For the text-containing cell, return its midpoint in (X, Y) coordinate format. 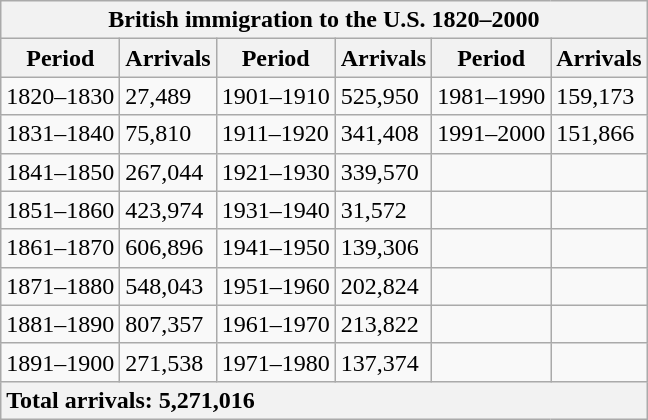
1971–1980 (276, 362)
139,306 (383, 248)
1841–1850 (60, 172)
1820–1830 (60, 96)
271,538 (168, 362)
27,489 (168, 96)
1861–1870 (60, 248)
267,044 (168, 172)
606,896 (168, 248)
1891–1900 (60, 362)
1831–1840 (60, 134)
Total arrivals: 5,271,016 (324, 400)
75,810 (168, 134)
548,043 (168, 286)
1981–1990 (492, 96)
339,570 (383, 172)
1991–2000 (492, 134)
British immigration to the U.S. 1820–2000 (324, 20)
1871–1880 (60, 286)
137,374 (383, 362)
807,357 (168, 324)
525,950 (383, 96)
1881–1890 (60, 324)
423,974 (168, 210)
341,408 (383, 134)
159,173 (599, 96)
1961–1970 (276, 324)
1951–1960 (276, 286)
1911–1920 (276, 134)
1941–1950 (276, 248)
1851–1860 (60, 210)
202,824 (383, 286)
1931–1940 (276, 210)
1901–1910 (276, 96)
151,866 (599, 134)
213,822 (383, 324)
31,572 (383, 210)
1921–1930 (276, 172)
